Detect which cell encompasses the target text, then output its (x, y) center coordinate. 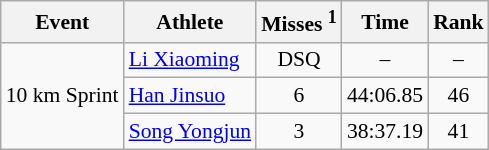
38:37.19 (385, 132)
6 (299, 96)
DSQ (299, 60)
Athlete (190, 22)
44:06.85 (385, 96)
46 (458, 96)
Li Xiaoming (190, 60)
10 km Sprint (62, 96)
Event (62, 22)
Misses 1 (299, 22)
Rank (458, 22)
Song Yongjun (190, 132)
Han Jinsuo (190, 96)
Time (385, 22)
41 (458, 132)
3 (299, 132)
